From the cell containing the given text, extract its center point as [X, Y] coordinate. 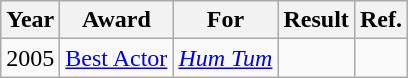
Hum Tum [226, 58]
Ref. [380, 20]
Award [116, 20]
2005 [30, 58]
Best Actor [116, 58]
For [226, 20]
Year [30, 20]
Result [316, 20]
